Determine the (x, y) coordinate at the center of the cell enclosing the given text.  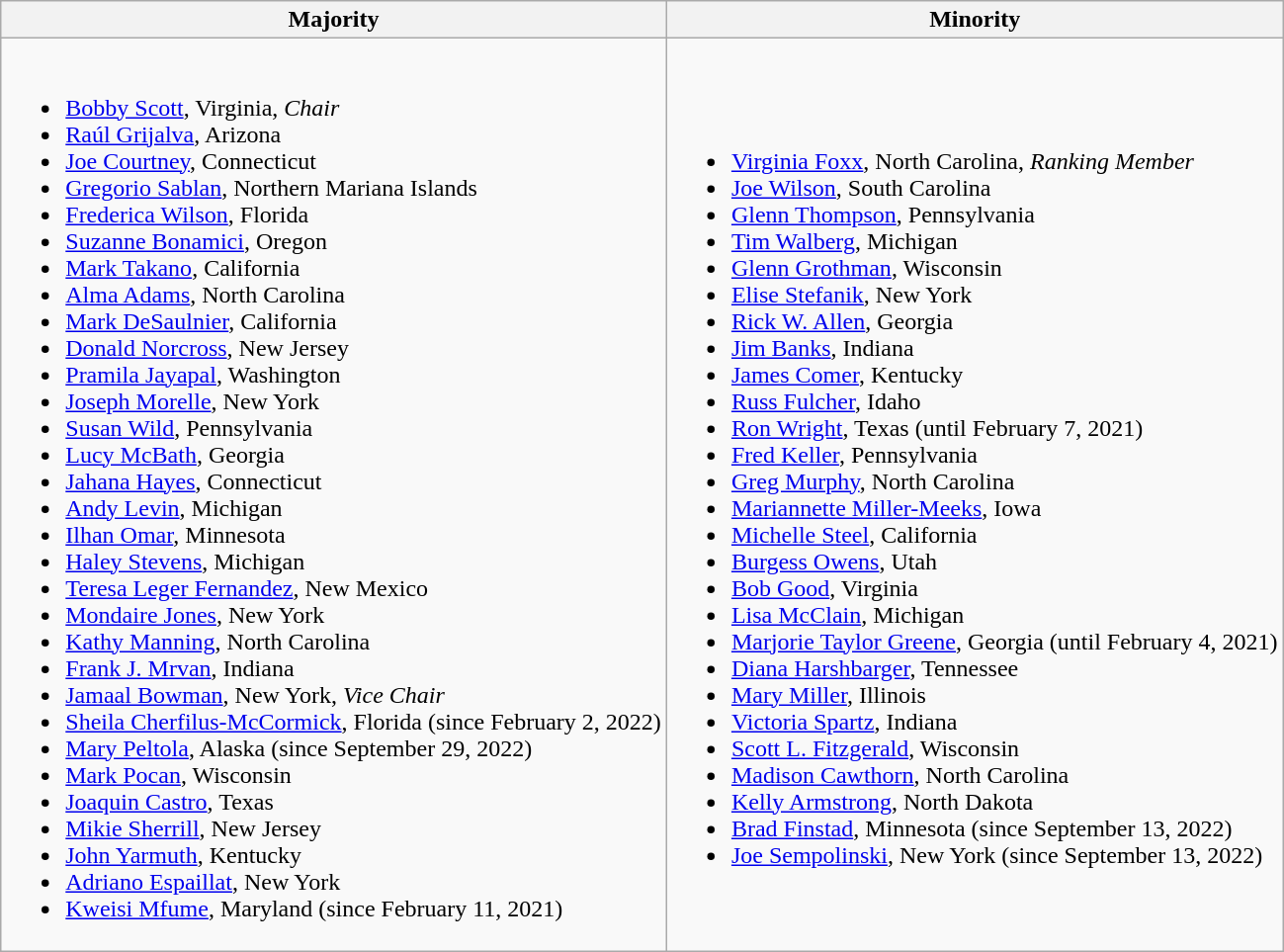
Majority (334, 20)
Minority (975, 20)
